Find where the given text appears and provide that cell's center as [x, y] coordinate. 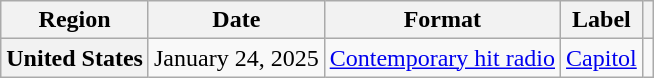
Date [236, 20]
January 24, 2025 [236, 58]
Label [602, 20]
Region [75, 20]
Capitol [602, 58]
Contemporary hit radio [442, 58]
United States [75, 58]
Format [442, 20]
